Scan for the cell matching the given text and deliver its [x, y] coordinate at center. 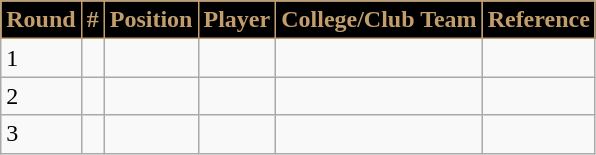
3 [41, 134]
College/Club Team [379, 20]
1 [41, 58]
Player [237, 20]
Reference [538, 20]
Position [151, 20]
2 [41, 96]
Round [41, 20]
# [92, 20]
